For the text-containing cell, return its midpoint in [X, Y] coordinate format. 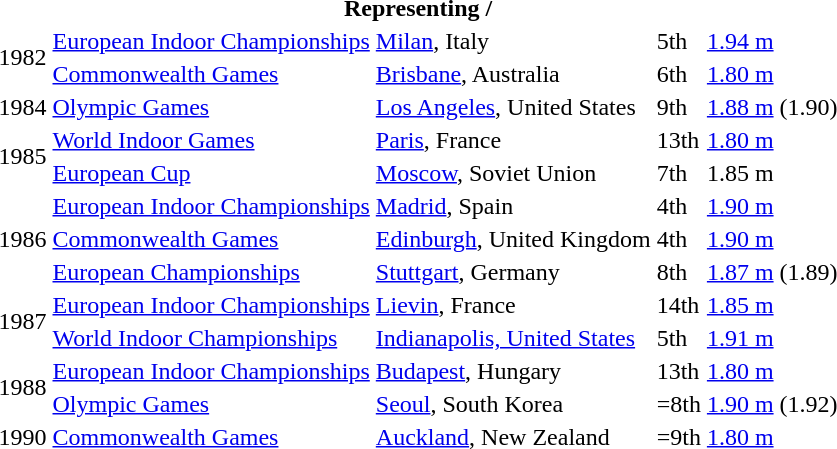
8th [678, 272]
6th [678, 74]
Indianapolis, United States [513, 338]
=8th [678, 404]
14th [678, 305]
World Indoor Championships [211, 338]
World Indoor Games [211, 140]
7th [678, 173]
Milan, Italy [513, 41]
9th [678, 107]
Los Angeles, United States [513, 107]
Budapest, Hungary [513, 371]
Edinburgh, United Kingdom [513, 239]
Stuttgart, Germany [513, 272]
Moscow, Soviet Union [513, 173]
Madrid, Spain [513, 206]
European Cup [211, 173]
Paris, France [513, 140]
Brisbane, Australia [513, 74]
Seoul, South Korea [513, 404]
Lievin, France [513, 305]
European Championships [211, 272]
